Pinpoint the cell where the given text exists, returning its [x, y] midpoint coordinate. 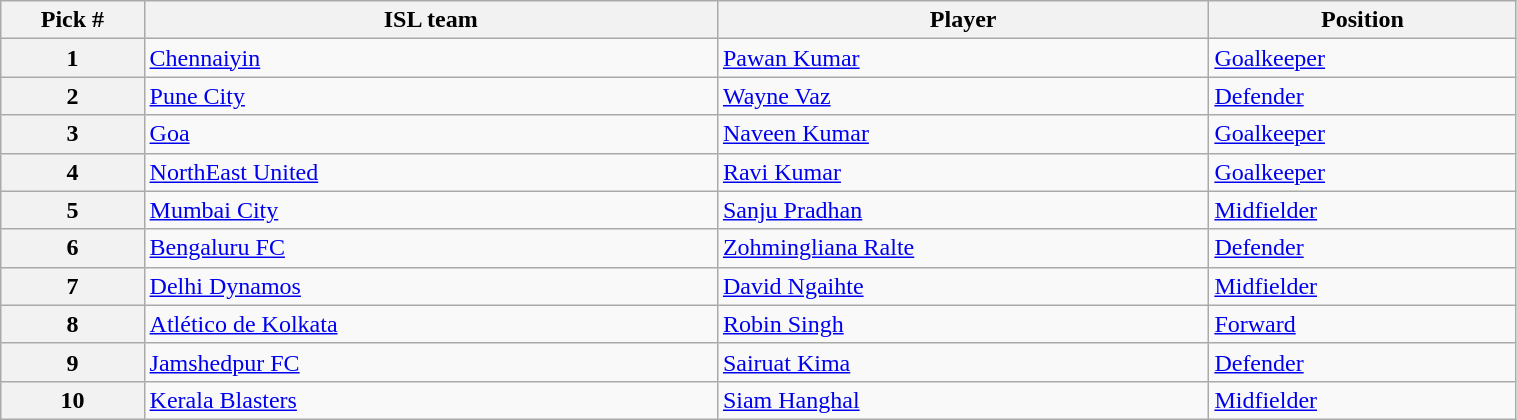
Delhi Dynamos [430, 286]
4 [72, 172]
3 [72, 134]
David Ngaihte [962, 286]
8 [72, 324]
Atlético de Kolkata [430, 324]
Chennaiyin [430, 58]
Pawan Kumar [962, 58]
Sanju Pradhan [962, 210]
Kerala Blasters [430, 400]
Forward [1362, 324]
7 [72, 286]
Position [1362, 20]
Sairuat Kima [962, 362]
ISL team [430, 20]
Siam Hanghal [962, 400]
Robin Singh [962, 324]
Mumbai City [430, 210]
Jamshedpur FC [430, 362]
Wayne Vaz [962, 96]
2 [72, 96]
6 [72, 248]
Goa [430, 134]
1 [72, 58]
10 [72, 400]
Player [962, 20]
Pune City [430, 96]
Naveen Kumar [962, 134]
5 [72, 210]
NorthEast United [430, 172]
Pick # [72, 20]
9 [72, 362]
Zohmingliana Ralte [962, 248]
Bengaluru FC [430, 248]
Ravi Kumar [962, 172]
